Extract the [X, Y] coordinate from the center of the cell holding the provided text.  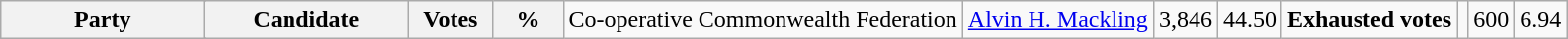
Co-operative Commonwealth Federation [763, 20]
Alvin H. Mackling [1057, 20]
600 [1492, 20]
Exhausted votes [1369, 20]
44.50 [1249, 20]
% [528, 20]
Votes [451, 20]
6.94 [1541, 20]
Candidate [306, 20]
3,846 [1186, 20]
Party [103, 20]
